Detect which cell encompasses the target text, then output its (X, Y) center coordinate. 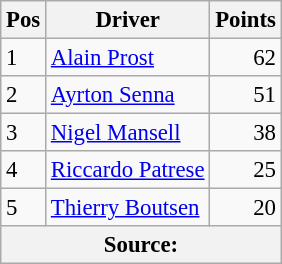
3 (24, 133)
Driver (128, 20)
Pos (24, 20)
1 (24, 58)
2 (24, 95)
5 (24, 208)
Thierry Boutsen (128, 208)
20 (246, 208)
Source: (141, 245)
Points (246, 20)
62 (246, 58)
25 (246, 170)
Nigel Mansell (128, 133)
51 (246, 95)
38 (246, 133)
4 (24, 170)
Alain Prost (128, 58)
Ayrton Senna (128, 95)
Riccardo Patrese (128, 170)
